Capture the cell that displays the provided text and extract its [x, y] central coordinate. 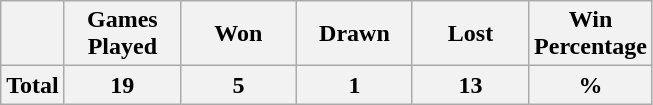
13 [470, 85]
Win Percentage [591, 34]
Won [238, 34]
Total [33, 85]
19 [122, 85]
Drawn [354, 34]
1 [354, 85]
5 [238, 85]
% [591, 85]
Lost [470, 34]
Games Played [122, 34]
